Search for the cell housing the specified text and yield its (x, y) center coordinate. 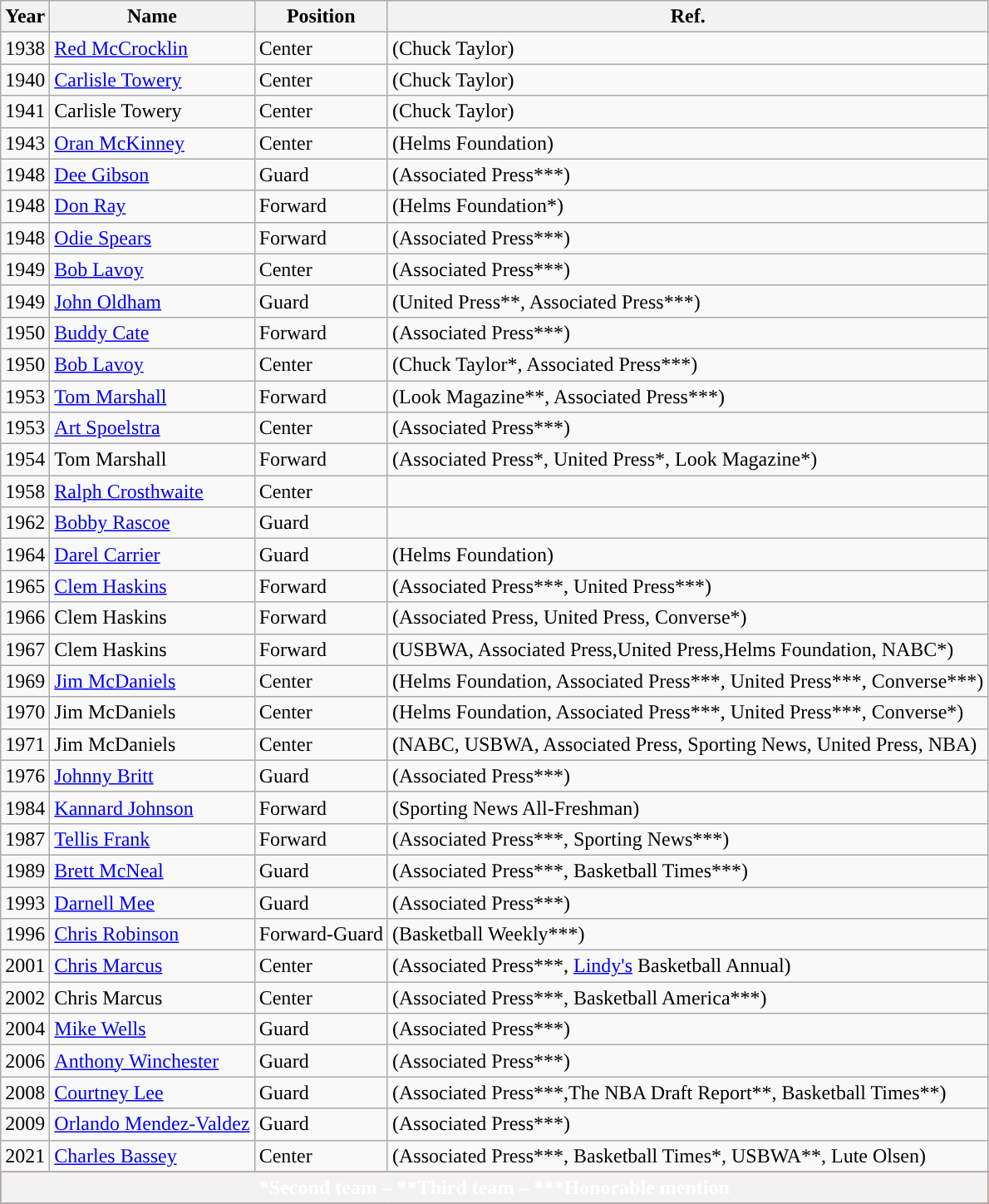
1966 (25, 618)
Chris Robinson (152, 935)
(Helms Foundation*) (687, 206)
Anthony Winchester (152, 1061)
(Associated Press***, Sporting News***) (687, 839)
1943 (25, 143)
1965 (25, 586)
Dee Gibson (152, 175)
1971 (25, 744)
1938 (25, 48)
Oran McKinney (152, 143)
1993 (25, 902)
(United Press**, Associated Press***) (687, 301)
2006 (25, 1061)
(Associated Press***, Lindy's Basketball Annual) (687, 966)
Odie Spears (152, 238)
1989 (25, 871)
John Oldham (152, 301)
Ralph Crosthwaite (152, 491)
(Helms Foundation, Associated Press***, United Press***, Converse*) (687, 713)
(Basketball Weekly***) (687, 935)
(Associated Press***, Basketball Times***) (687, 871)
Charles Bassey (152, 1156)
1976 (25, 776)
(Helms Foundation, Associated Press***, United Press***, Converse***) (687, 681)
*Second team – **Third team – ***Honorable mention (494, 1187)
(Look Magazine**, Associated Press***) (687, 397)
(USBWA, Associated Press,United Press,Helms Foundation, NABC*) (687, 649)
2008 (25, 1093)
2009 (25, 1124)
2001 (25, 966)
1964 (25, 555)
Kannard Johnson (152, 807)
2004 (25, 1029)
Year (25, 17)
Buddy Cate (152, 333)
(Associated Press***,The NBA Draft Report**, Basketball Times**) (687, 1093)
Brett McNeal (152, 871)
Ref. (687, 17)
Tellis Frank (152, 839)
2002 (25, 998)
Darnell Mee (152, 902)
(Associated Press***, United Press***) (687, 586)
1970 (25, 713)
Mike Wells (152, 1029)
1958 (25, 491)
Courtney Lee (152, 1093)
Red McCrocklin (152, 48)
Orlando Mendez-Valdez (152, 1124)
1941 (25, 111)
Johnny Britt (152, 776)
1969 (25, 681)
Art Spoelstra (152, 428)
(NABC, USBWA, Associated Press, Sporting News, United Press, NBA) (687, 744)
1987 (25, 839)
(Sporting News All-Freshman) (687, 807)
Don Ray (152, 206)
Darel Carrier (152, 555)
1967 (25, 649)
(Associated Press***, Basketball America***) (687, 998)
(Associated Press, United Press, Converse*) (687, 618)
Position (321, 17)
(Chuck Taylor*, Associated Press***) (687, 364)
Name (152, 17)
1940 (25, 80)
1962 (25, 523)
Forward-Guard (321, 935)
Bobby Rascoe (152, 523)
1984 (25, 807)
(Associated Press*, United Press*, Look Magazine*) (687, 460)
1996 (25, 935)
(Associated Press***, Basketball Times*, USBWA**, Lute Olsen) (687, 1156)
1954 (25, 460)
2021 (25, 1156)
